Search for the cell housing the specified text and yield its [x, y] center coordinate. 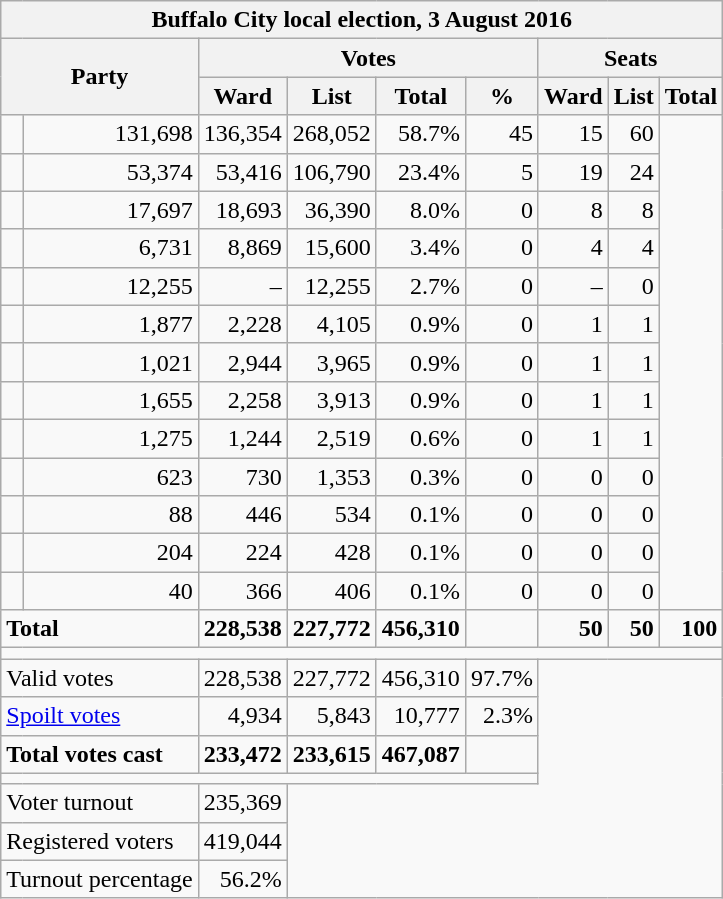
3.4% [420, 248]
Valid votes [100, 678]
446 [242, 515]
3,965 [332, 362]
2.3% [502, 716]
1,655 [110, 400]
Total votes cast [100, 754]
204 [110, 553]
5,843 [332, 716]
233,615 [332, 754]
8,869 [242, 248]
366 [242, 591]
233,472 [242, 754]
56.2% [242, 879]
Spoilt votes [100, 716]
Registered voters [100, 841]
0.6% [420, 438]
45 [502, 134]
Votes [368, 58]
17,697 [110, 210]
19 [573, 172]
0.3% [420, 477]
5 [502, 172]
467,087 [420, 754]
24 [634, 172]
2,228 [242, 324]
730 [242, 477]
106,790 [332, 172]
623 [110, 477]
131,698 [110, 134]
4,934 [242, 716]
6,731 [110, 248]
1,877 [110, 324]
268,052 [332, 134]
419,044 [242, 841]
53,374 [110, 172]
15,600 [332, 248]
1,275 [110, 438]
2,258 [242, 400]
10,777 [420, 716]
3,913 [332, 400]
8.0% [420, 210]
2,519 [332, 438]
224 [242, 553]
Buffalo City local election, 3 August 2016 [362, 20]
40 [110, 591]
60 [634, 134]
Seats [630, 58]
2,944 [242, 362]
15 [573, 134]
36,390 [332, 210]
23.4% [420, 172]
Party [100, 77]
88 [110, 515]
1,021 [110, 362]
1,353 [332, 477]
136,354 [242, 134]
4,105 [332, 324]
97.7% [502, 678]
Voter turnout [100, 803]
235,369 [242, 803]
Turnout percentage [100, 879]
100 [691, 629]
534 [332, 515]
% [502, 96]
18,693 [242, 210]
2.7% [420, 286]
406 [332, 591]
53,416 [242, 172]
1,244 [242, 438]
58.7% [420, 134]
428 [332, 553]
